Identify which cell holds the provided text, then report its (x, y) central coordinate. 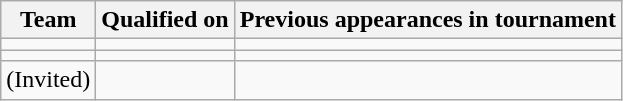
Previous appearances in tournament (428, 20)
Team (48, 20)
(Invited) (48, 80)
Qualified on (165, 20)
